Output the [x, y] coordinate of the center of the cell containing the given text.  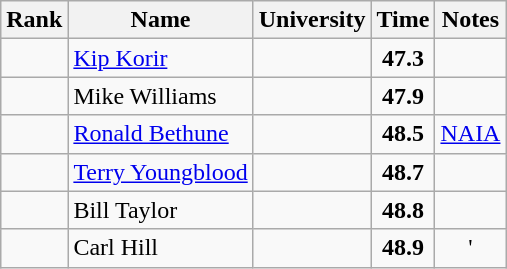
47.3 [403, 58]
Kip Korir [160, 58]
NAIA [470, 134]
47.9 [403, 96]
' [470, 248]
Carl Hill [160, 248]
Terry Youngblood [160, 172]
University [312, 20]
48.9 [403, 248]
Notes [470, 20]
Time [403, 20]
48.8 [403, 210]
Ronald Bethune [160, 134]
Bill Taylor [160, 210]
Rank [34, 20]
48.5 [403, 134]
Mike Williams [160, 96]
48.7 [403, 172]
Name [160, 20]
